Provide the (x, y) coordinate of the cell's center where the given text is located.  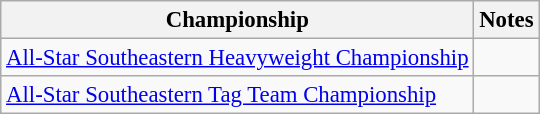
All-Star Southeastern Tag Team Championship (238, 95)
All-Star Southeastern Heavyweight Championship (238, 58)
Notes (506, 20)
Championship (238, 20)
